Find where the given text appears and provide that cell's center as (x, y) coordinate. 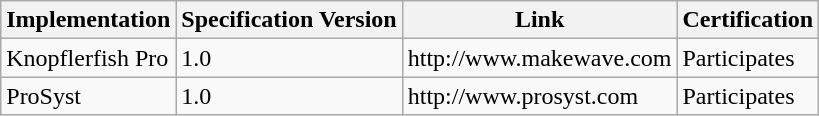
Certification (748, 20)
http://www.makewave.com (540, 58)
ProSyst (88, 96)
Knopflerfish Pro (88, 58)
Link (540, 20)
Implementation (88, 20)
Specification Version (289, 20)
http://www.prosyst.com (540, 96)
